Find where the given text appears and provide that cell's center as [X, Y] coordinate. 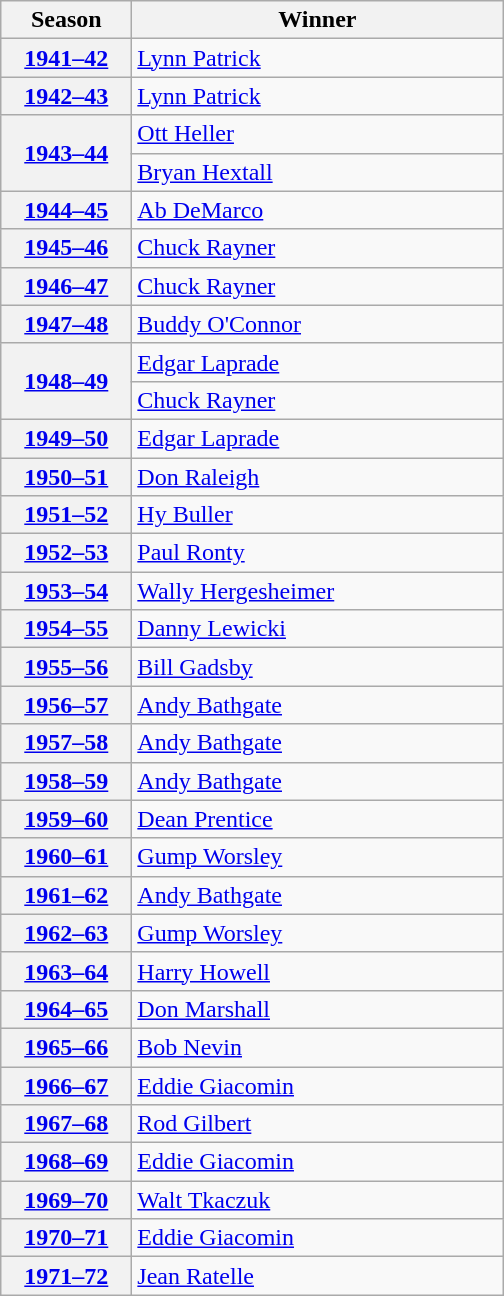
1960–61 [66, 857]
1955–56 [66, 667]
1959–60 [66, 819]
1963–64 [66, 971]
1947–48 [66, 324]
1952–53 [66, 553]
Paul Ronty [318, 553]
Danny Lewicki [318, 629]
1956–57 [66, 705]
1944–45 [66, 210]
1964–65 [66, 1009]
1954–55 [66, 629]
Ott Heller [318, 134]
1951–52 [66, 515]
Hy Buller [318, 515]
1957–58 [66, 743]
Rod Gilbert [318, 1124]
Bill Gadsby [318, 667]
1945–46 [66, 248]
Don Marshall [318, 1009]
Wally Hergesheimer [318, 591]
1961–62 [66, 895]
1970–71 [66, 1238]
1949–50 [66, 438]
Dean Prentice [318, 819]
Season [66, 20]
1953–54 [66, 591]
1943–44 [66, 153]
Ab DeMarco [318, 210]
1941–42 [66, 58]
1969–70 [66, 1200]
1962–63 [66, 933]
Bob Nevin [318, 1047]
Buddy O'Connor [318, 324]
1968–69 [66, 1162]
1942–43 [66, 96]
1958–59 [66, 781]
1967–68 [66, 1124]
Don Raleigh [318, 477]
Winner [318, 20]
1966–67 [66, 1085]
1965–66 [66, 1047]
Walt Tkaczuk [318, 1200]
Bryan Hextall [318, 172]
Harry Howell [318, 971]
1971–72 [66, 1276]
1946–47 [66, 286]
Jean Ratelle [318, 1276]
1950–51 [66, 477]
1948–49 [66, 381]
